From the cell containing the given text, extract its center point as [X, Y] coordinate. 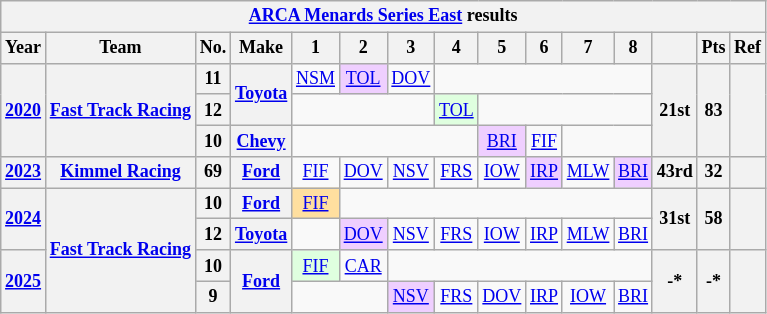
32 [714, 172]
83 [714, 110]
31st [674, 219]
2 [363, 48]
21st [674, 110]
Chevy [262, 140]
9 [212, 296]
3 [411, 48]
5 [502, 48]
2024 [24, 219]
Kimmel Racing [120, 172]
58 [714, 219]
Ref [748, 48]
43rd [674, 172]
No. [212, 48]
2023 [24, 172]
Make [262, 48]
8 [634, 48]
CAR [363, 266]
11 [212, 78]
Team [120, 48]
ARCA Menards Series East results [384, 16]
2025 [24, 281]
7 [588, 48]
Year [24, 48]
4 [456, 48]
NSM [316, 78]
6 [544, 48]
69 [212, 172]
2020 [24, 110]
Pts [714, 48]
1 [316, 48]
